Scan for the cell matching the given text and deliver its [X, Y] coordinate at center. 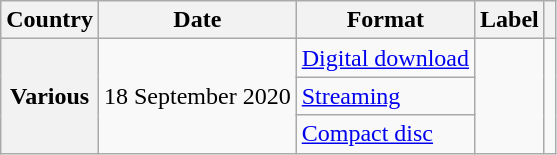
Streaming [385, 96]
Various [50, 96]
Country [50, 20]
Format [385, 20]
18 September 2020 [197, 96]
Digital download [385, 58]
Label [510, 20]
Compact disc [385, 134]
Date [197, 20]
